Extract the (X, Y) coordinate from the center of the cell holding the provided text.  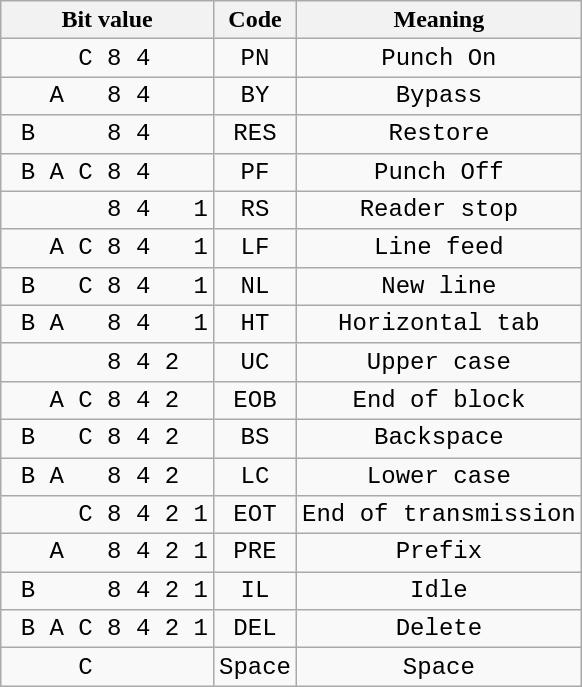
EOB (254, 400)
Idle (440, 591)
B 8 4 2 1 (108, 591)
End of block (440, 400)
B A C 8 4 (108, 172)
LC (254, 477)
BY (254, 96)
Punch On (440, 58)
LF (254, 248)
EOT (254, 515)
RS (254, 210)
Meaning (440, 20)
B C 8 4 1 (108, 286)
PF (254, 172)
Horizontal tab (440, 324)
NL (254, 286)
B A 8 4 2 (108, 477)
A 8 4 (108, 96)
C (108, 667)
B A C 8 4 2 1 (108, 629)
IL (254, 591)
Reader stop (440, 210)
A 8 4 2 1 (108, 553)
B 8 4 (108, 134)
DEL (254, 629)
C 8 4 (108, 58)
Lower case (440, 477)
Delete (440, 629)
C 8 4 2 1 (108, 515)
Upper case (440, 362)
Restore (440, 134)
A C 8 4 1 (108, 248)
B C 8 4 2 (108, 438)
Bit value (108, 20)
B A 8 4 1 (108, 324)
HT (254, 324)
A C 8 4 2 (108, 400)
New line (440, 286)
PRE (254, 553)
PN (254, 58)
Backspace (440, 438)
Prefix (440, 553)
UC (254, 362)
RES (254, 134)
Line feed (440, 248)
BS (254, 438)
Bypass (440, 96)
End of transmission (440, 515)
Code (254, 20)
Punch Off (440, 172)
8 4 2 (108, 362)
8 4 1 (108, 210)
